Extract the (x, y) coordinate from the center of the cell holding the provided text.  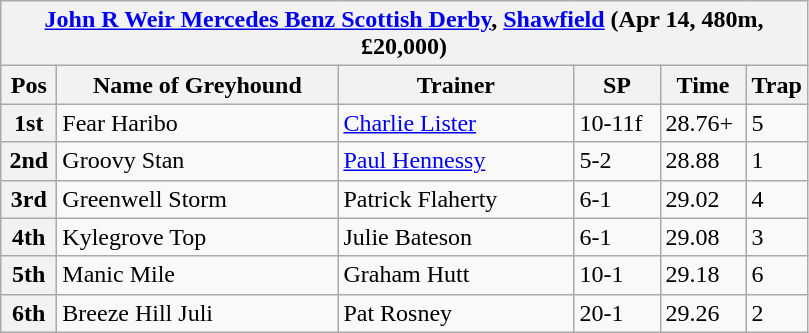
28.88 (703, 161)
SP (617, 85)
Graham Hutt (456, 275)
6 (776, 275)
Pat Rosney (456, 313)
3 (776, 237)
20-1 (617, 313)
Manic Mile (198, 275)
Julie Bateson (456, 237)
5-2 (617, 161)
Name of Greyhound (198, 85)
1st (29, 123)
2 (776, 313)
5 (776, 123)
29.18 (703, 275)
Pos (29, 85)
3rd (29, 199)
Kylegrove Top (198, 237)
10-1 (617, 275)
Greenwell Storm (198, 199)
1 (776, 161)
4th (29, 237)
29.08 (703, 237)
10-11f (617, 123)
5th (29, 275)
28.76+ (703, 123)
6th (29, 313)
Patrick Flaherty (456, 199)
Breeze Hill Juli (198, 313)
Trap (776, 85)
John R Weir Mercedes Benz Scottish Derby, Shawfield (Apr 14, 480m, £20,000) (404, 34)
Trainer (456, 85)
4 (776, 199)
Groovy Stan (198, 161)
29.02 (703, 199)
Fear Haribo (198, 123)
Paul Hennessy (456, 161)
Charlie Lister (456, 123)
Time (703, 85)
2nd (29, 161)
29.26 (703, 313)
